Output the [X, Y] coordinate of the center of the cell containing the given text.  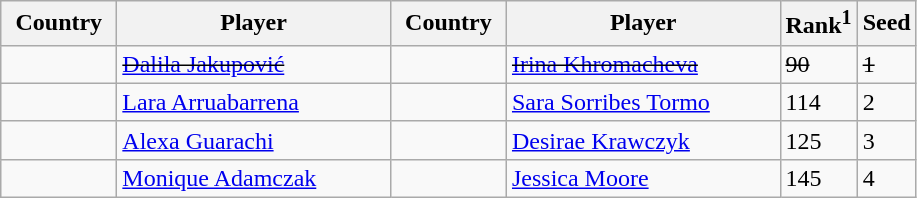
145 [818, 178]
Seed [886, 24]
Irina Khromacheva [643, 64]
Jessica Moore [643, 178]
Rank1 [818, 24]
Dalila Jakupović [254, 64]
Desirae Krawczyk [643, 140]
114 [818, 102]
2 [886, 102]
Lara Arruabarrena [254, 102]
125 [818, 140]
Sara Sorribes Tormo [643, 102]
4 [886, 178]
90 [818, 64]
1 [886, 64]
Alexa Guarachi [254, 140]
Monique Adamczak [254, 178]
3 [886, 140]
